For the text-containing cell, return its midpoint in [x, y] coordinate format. 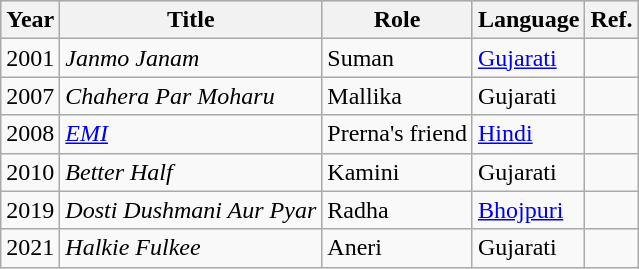
Janmo Janam [191, 58]
Kamini [398, 172]
Title [191, 20]
Role [398, 20]
2001 [30, 58]
Aneri [398, 248]
2007 [30, 96]
Bhojpuri [528, 210]
Dosti Dushmani Aur Pyar [191, 210]
Halkie Fulkee [191, 248]
Year [30, 20]
Language [528, 20]
Suman [398, 58]
Chahera Par Moharu [191, 96]
Better Half [191, 172]
2019 [30, 210]
EMI [191, 134]
Prerna's friend [398, 134]
Radha [398, 210]
Ref. [612, 20]
Mallika [398, 96]
2010 [30, 172]
2008 [30, 134]
2021 [30, 248]
Hindi [528, 134]
